Determine the (X, Y) coordinate at the center of the cell enclosing the given text.  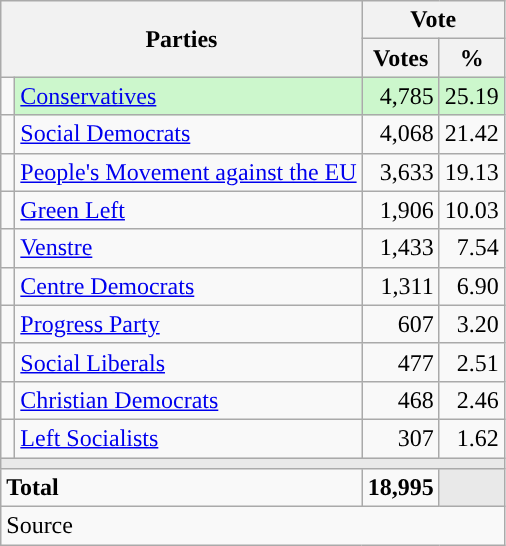
Conservatives (188, 96)
468 (400, 400)
1,906 (400, 210)
7.54 (472, 248)
Total (182, 488)
People's Movement against the EU (188, 172)
Votes (400, 58)
Source (253, 526)
2.46 (472, 400)
Left Socialists (188, 438)
4,068 (400, 134)
10.03 (472, 210)
2.51 (472, 362)
18,995 (400, 488)
1,311 (400, 286)
Centre Democrats (188, 286)
21.42 (472, 134)
477 (400, 362)
Social Democrats (188, 134)
% (472, 58)
Venstre (188, 248)
25.19 (472, 96)
1.62 (472, 438)
3.20 (472, 324)
Social Liberals (188, 362)
1,433 (400, 248)
Progress Party (188, 324)
4,785 (400, 96)
Christian Democrats (188, 400)
Green Left (188, 210)
3,633 (400, 172)
607 (400, 324)
Vote (433, 20)
6.90 (472, 286)
307 (400, 438)
19.13 (472, 172)
Parties (182, 39)
